Identify which cell holds the provided text, then report its [x, y] central coordinate. 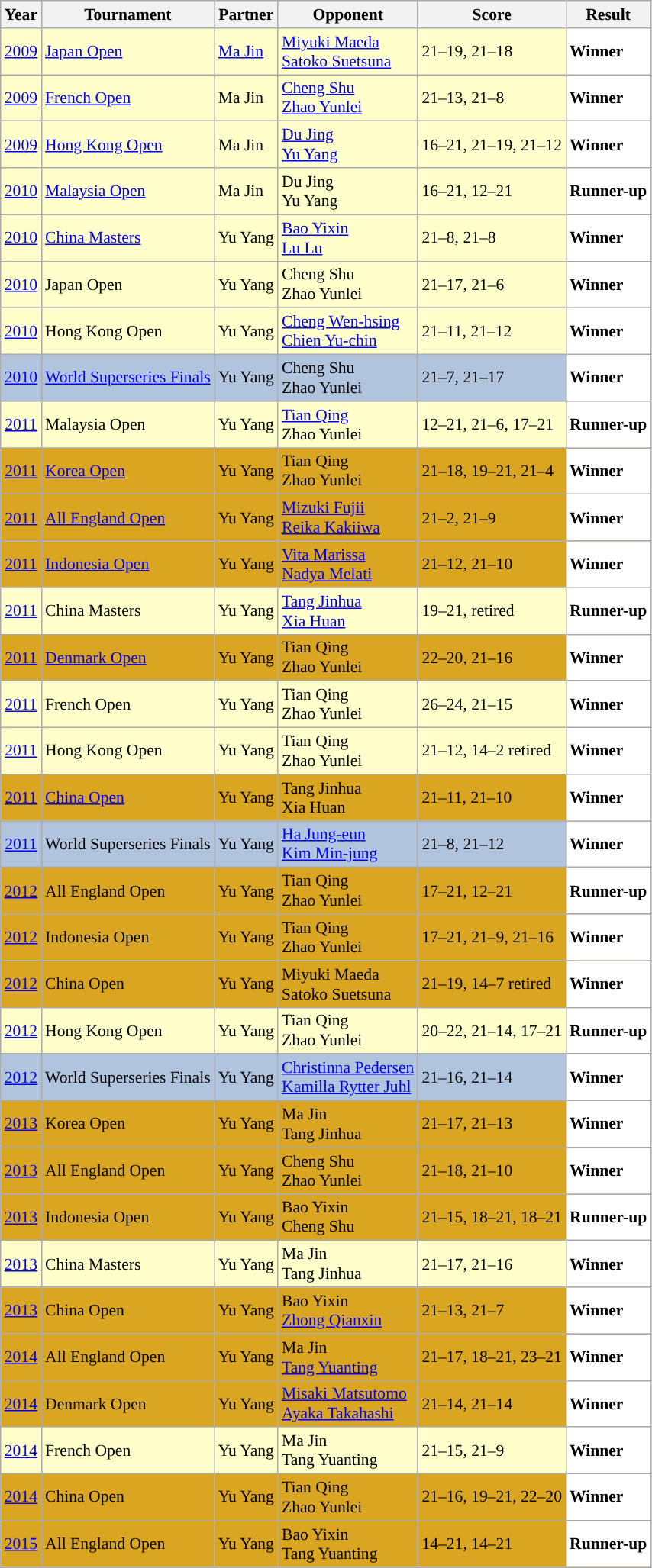
Misaki Matsutomo Ayaka Takahashi [348, 1404]
21–19, 14–7 retired [492, 984]
Mizuki Fujii Reika Kakiiwa [348, 517]
Result [608, 14]
20–22, 21–14, 17–21 [492, 1030]
21–18, 21–10 [492, 1170]
Vita Marissa Nadya Melati [348, 565]
21–8, 21–8 [492, 238]
14–21, 14–21 [492, 1544]
Cheng Wen-hsing Chien Yu-chin [348, 331]
Partner [246, 14]
Ha Jung-eun Kim Min-jung [348, 844]
26–24, 21–15 [492, 705]
21–14, 21–14 [492, 1404]
17–21, 12–21 [492, 891]
21–19, 21–18 [492, 52]
21–13, 21–7 [492, 1311]
12–21, 21–6, 17–21 [492, 424]
Bao Yixin Zhong Qianxin [348, 1311]
21–16, 21–14 [492, 1077]
21–13, 21–8 [492, 98]
19–21, retired [492, 610]
21–11, 21–12 [492, 331]
21–7, 21–17 [492, 378]
Bao Yixin Lu Lu [348, 238]
21–15, 21–9 [492, 1451]
21–16, 19–21, 22–20 [492, 1497]
Score [492, 14]
Opponent [348, 14]
2015 [21, 1544]
Bao Yixin Tang Yuanting [348, 1544]
21–11, 21–10 [492, 798]
21–17, 21–13 [492, 1125]
21–18, 19–21, 21–4 [492, 472]
21–17, 18–21, 23–21 [492, 1357]
21–12, 21–10 [492, 565]
Christinna Pedersen Kamilla Rytter Juhl [348, 1077]
Bao Yixin Cheng Shu [348, 1218]
21–17, 21–6 [492, 284]
21–15, 18–21, 18–21 [492, 1218]
Tournament [128, 14]
21–17, 21–16 [492, 1264]
Year [21, 14]
21–12, 14–2 retired [492, 751]
16–21, 12–21 [492, 191]
22–20, 21–16 [492, 658]
17–21, 21–9, 21–16 [492, 937]
21–8, 21–12 [492, 844]
21–2, 21–9 [492, 517]
16–21, 21–19, 21–12 [492, 145]
